Detect which cell encompasses the target text, then output its [X, Y] center coordinate. 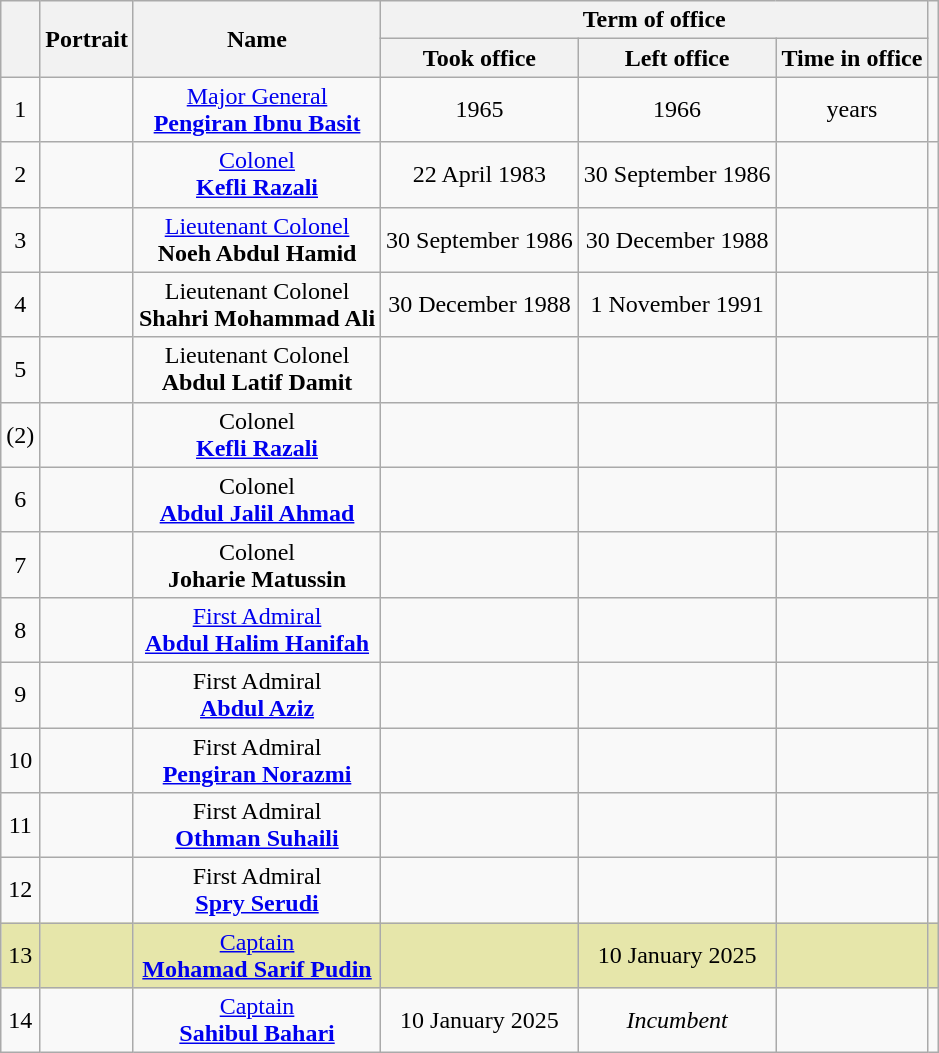
5 [20, 370]
11 [20, 826]
First AdmiralSpry Serudi [256, 890]
Took office [480, 58]
9 [20, 694]
7 [20, 564]
Captain Mohamad Sarif Pudin [256, 956]
Name [256, 39]
1 November 1991 [677, 304]
First AdmiralOthman Suhaili [256, 826]
Left office [677, 58]
years [852, 110]
22 April 1983 [480, 174]
Lieutenant ColonelShahri Mohammad Ali [256, 304]
1 [20, 110]
Lieutenant ColonelAbdul Latif Damit [256, 370]
6 [20, 500]
Major GeneralPengiran Ibnu Basit [256, 110]
8 [20, 630]
ColonelAbdul Jalil Ahmad [256, 500]
2 [20, 174]
12 [20, 890]
Portrait [87, 39]
4 [20, 304]
Captain Sahibul Bahari [256, 1020]
Time in office [852, 58]
1965 [480, 110]
14 [20, 1020]
(2) [20, 434]
13 [20, 956]
Incumbent [677, 1020]
First AdmiralPengiran Norazmi [256, 760]
1966 [677, 110]
Lieutenant ColonelNoeh Abdul Hamid [256, 240]
ColonelJoharie Matussin [256, 564]
First AdmiralAbdul Halim Hanifah [256, 630]
First AdmiralAbdul Aziz [256, 694]
3 [20, 240]
Term of office [654, 20]
10 [20, 760]
